Capture the cell that displays the provided text and extract its (x, y) central coordinate. 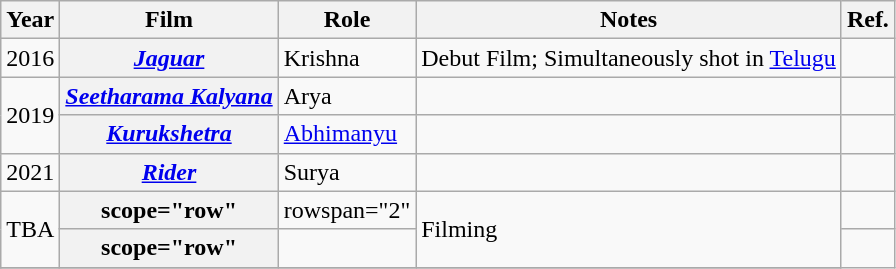
Notes (629, 20)
TBA (30, 229)
2019 (30, 115)
Role (347, 20)
rowspan="2" (347, 210)
Rider (169, 172)
Seetharama Kalyana (169, 96)
Arya (347, 96)
Ref. (868, 20)
2021 (30, 172)
Film (169, 20)
Year (30, 20)
Kurukshetra (169, 134)
Filming (629, 229)
Krishna (347, 58)
Jaguar (169, 58)
2016 (30, 58)
Abhimanyu (347, 134)
Surya (347, 172)
Debut Film; Simultaneously shot in Telugu (629, 58)
